Output the (X, Y) coordinate of the center of the cell containing the given text.  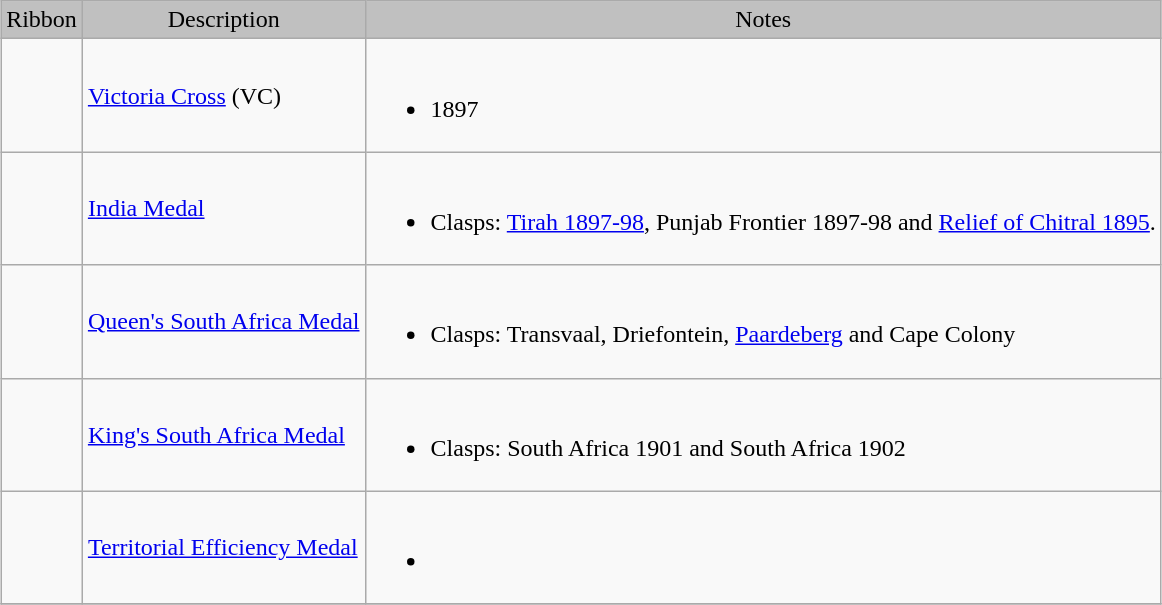
Clasps: Transvaal, Driefontein, Paardeberg and Cape Colony (763, 322)
Queen's South Africa Medal (224, 322)
1897 (763, 96)
Ribbon (42, 20)
Victoria Cross (VC) (224, 96)
Territorial Efficiency Medal (224, 548)
India Medal (224, 208)
Clasps: South Africa 1901 and South Africa 1902 (763, 434)
Clasps: Tirah 1897-98, Punjab Frontier 1897-98 and Relief of Chitral 1895. (763, 208)
Description (224, 20)
King's South Africa Medal (224, 434)
Notes (763, 20)
